Determine the (X, Y) coordinate at the center of the cell enclosing the given text.  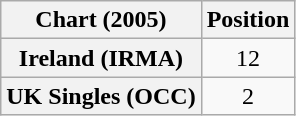
UK Singles (OCC) (101, 96)
2 (248, 96)
Chart (2005) (101, 20)
12 (248, 58)
Position (248, 20)
Ireland (IRMA) (101, 58)
